Output the (x, y) coordinate of the center of the cell containing the given text.  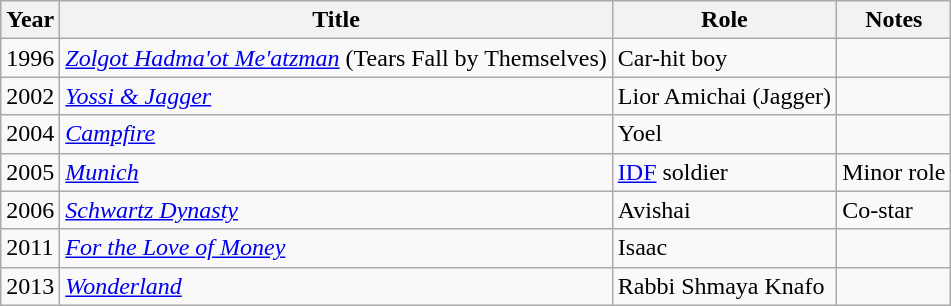
Notes (894, 20)
Yoel (724, 134)
Wonderland (336, 286)
2002 (30, 96)
Car-hit boy (724, 58)
For the Love of Money (336, 248)
2011 (30, 248)
Rabbi Shmaya Knafo (724, 286)
2005 (30, 172)
Isaac (724, 248)
Schwartz Dynasty (336, 210)
Year (30, 20)
Lior Amichai (Jagger) (724, 96)
Avishai (724, 210)
Title (336, 20)
Munich (336, 172)
Campfire (336, 134)
1996 (30, 58)
2013 (30, 286)
Co-star (894, 210)
Yossi & Jagger (336, 96)
Role (724, 20)
Zolgot Hadma'ot Me'atzman (Tears Fall by Themselves) (336, 58)
IDF soldier (724, 172)
2004 (30, 134)
2006 (30, 210)
Minor role (894, 172)
